Capture the cell that displays the provided text and extract its [X, Y] central coordinate. 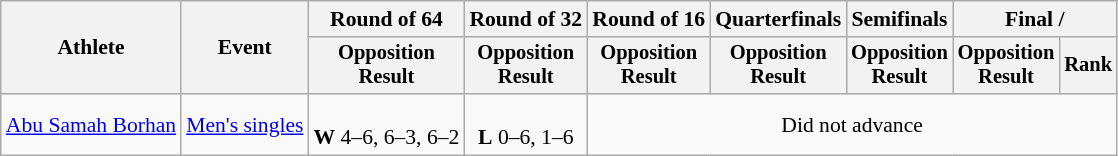
Semifinals [900, 19]
W 4–6, 6–3, 6–2 [387, 124]
Quarterfinals [778, 19]
Men's singles [244, 124]
Rank [1088, 66]
Round of 64 [387, 19]
Final / [1035, 19]
Athlete [91, 48]
Did not advance [852, 124]
Round of 32 [526, 19]
Abu Samah Borhan [91, 124]
Round of 16 [648, 19]
Event [244, 48]
L 0–6, 1–6 [526, 124]
